Return [x, y] of the center of cell containing provided text 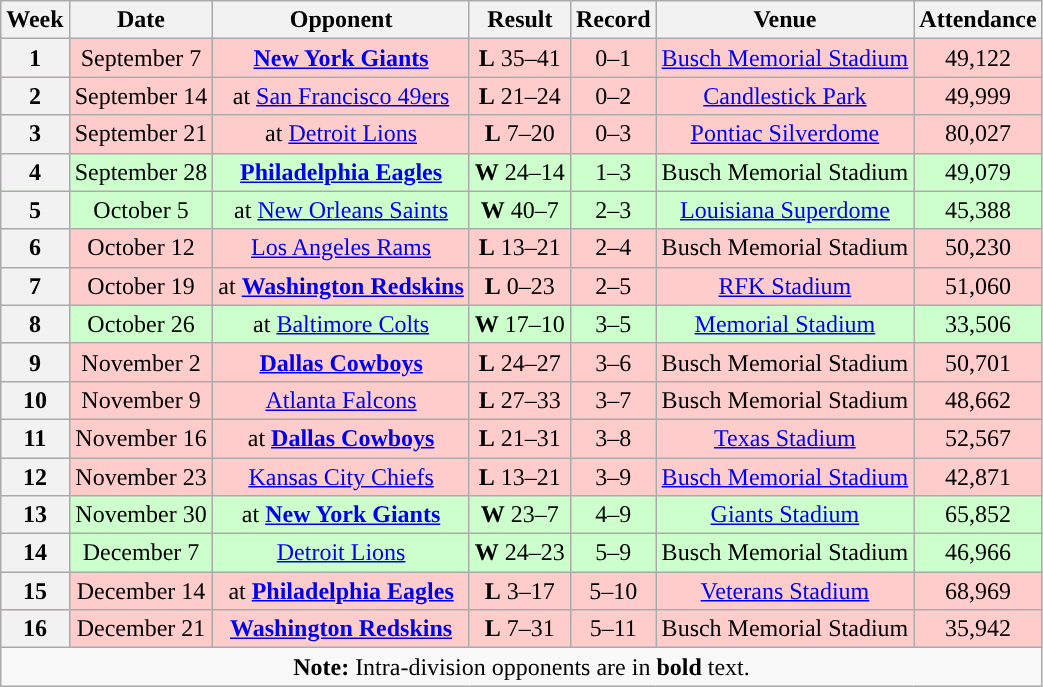
33,506 [978, 324]
W 17–10 [520, 324]
Washington Redskins [341, 629]
Date [141, 20]
October 12 [141, 248]
4–9 [613, 515]
at Washington Redskins [341, 286]
Opponent [341, 20]
Texas Stadium [785, 438]
October 5 [141, 210]
49,999 [978, 96]
0–2 [613, 96]
1–3 [613, 172]
51,060 [978, 286]
Note: Intra-division opponents are in bold text. [522, 667]
14 [35, 553]
1 [35, 58]
52,567 [978, 438]
at San Francisco 49ers [341, 96]
Result [520, 20]
W 40–7 [520, 210]
at Detroit Lions [341, 134]
0–3 [613, 134]
Louisiana Superdome [785, 210]
12 [35, 477]
3–7 [613, 400]
Attendance [978, 20]
October 26 [141, 324]
L 3–17 [520, 591]
45,388 [978, 210]
December 7 [141, 553]
0–1 [613, 58]
September 7 [141, 58]
Los Angeles Rams [341, 248]
3 [35, 134]
65,852 [978, 515]
November 16 [141, 438]
at Dallas Cowboys [341, 438]
2–3 [613, 210]
Giants Stadium [785, 515]
Week [35, 20]
at Philadelphia Eagles [341, 591]
16 [35, 629]
L 27–33 [520, 400]
7 [35, 286]
Atlanta Falcons [341, 400]
49,122 [978, 58]
W 24–14 [520, 172]
L 35–41 [520, 58]
46,966 [978, 553]
September 21 [141, 134]
5 [35, 210]
September 14 [141, 96]
October 19 [141, 286]
5–9 [613, 553]
35,942 [978, 629]
L 21–24 [520, 96]
November 30 [141, 515]
50,701 [978, 362]
December 14 [141, 591]
3–8 [613, 438]
49,079 [978, 172]
5–10 [613, 591]
Kansas City Chiefs [341, 477]
November 9 [141, 400]
W 24–23 [520, 553]
6 [35, 248]
2 [35, 96]
at Baltimore Colts [341, 324]
2–4 [613, 248]
2–5 [613, 286]
L 24–27 [520, 362]
RFK Stadium [785, 286]
Detroit Lions [341, 553]
November 23 [141, 477]
13 [35, 515]
Memorial Stadium [785, 324]
November 2 [141, 362]
Pontiac Silverdome [785, 134]
8 [35, 324]
10 [35, 400]
48,662 [978, 400]
11 [35, 438]
L 7–20 [520, 134]
15 [35, 591]
December 21 [141, 629]
3–6 [613, 362]
Venue [785, 20]
Veterans Stadium [785, 591]
New York Giants [341, 58]
L 0–23 [520, 286]
50,230 [978, 248]
5–11 [613, 629]
September 28 [141, 172]
4 [35, 172]
3–9 [613, 477]
3–5 [613, 324]
at New Orleans Saints [341, 210]
Dallas Cowboys [341, 362]
L 21–31 [520, 438]
W 23–7 [520, 515]
42,871 [978, 477]
9 [35, 362]
Philadelphia Eagles [341, 172]
at New York Giants [341, 515]
Record [613, 20]
68,969 [978, 591]
Candlestick Park [785, 96]
L 7–31 [520, 629]
80,027 [978, 134]
